Find where the given text appears and provide that cell's center as [x, y] coordinate. 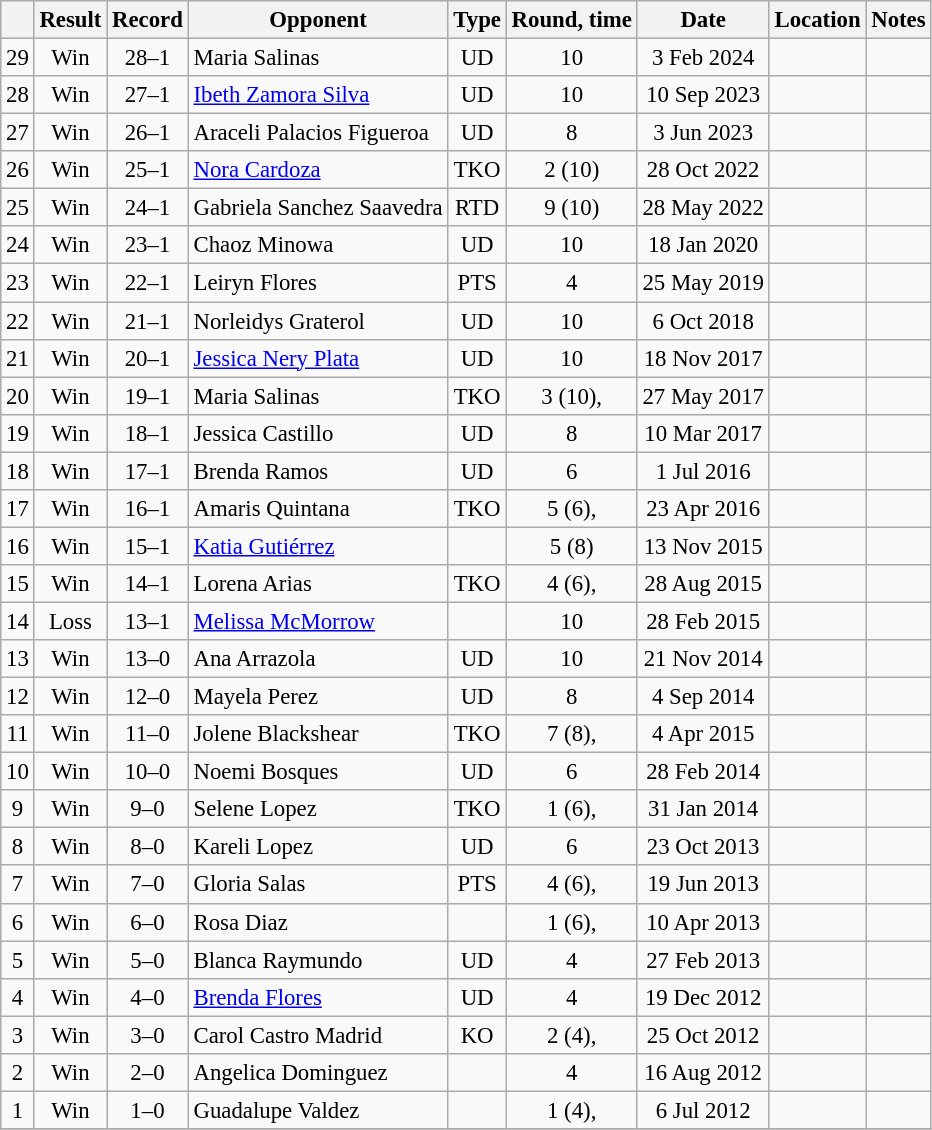
Melissa McMorrow [318, 621]
29 [18, 58]
Araceli Palacios Figueroa [318, 133]
25 May 2019 [703, 283]
3 Feb 2024 [703, 58]
6 Jul 2012 [703, 1110]
4–0 [148, 997]
1–0 [148, 1110]
Gabriela Sanchez Saavedra [318, 208]
5 (8) [572, 546]
5 (6), [572, 509]
Selene Lopez [318, 809]
10 Mar 2017 [703, 433]
21 [18, 358]
Ibeth Zamora Silva [318, 95]
14–1 [148, 584]
Date [703, 20]
Type [477, 20]
31 Jan 2014 [703, 809]
KO [477, 1035]
2 (4), [572, 1035]
28 Feb 2015 [703, 621]
7 [18, 885]
13 Nov 2015 [703, 546]
3 (10), [572, 396]
2–0 [148, 1073]
10 Sep 2023 [703, 95]
27 Feb 2013 [703, 960]
Amaris Quintana [318, 509]
3 [18, 1035]
3–0 [148, 1035]
Round, time [572, 20]
Jessica Nery Plata [318, 358]
Ana Arrazola [318, 659]
27–1 [148, 95]
26–1 [148, 133]
23 Oct 2013 [703, 847]
Notes [898, 20]
5–0 [148, 960]
1 Jul 2016 [703, 471]
2 [18, 1073]
18 [18, 471]
18–1 [148, 433]
24–1 [148, 208]
7 (8), [572, 734]
13–1 [148, 621]
Record [148, 20]
23 [18, 283]
Katia Gutiérrez [318, 546]
21–1 [148, 321]
19 [18, 433]
26 [18, 170]
8–0 [148, 847]
Location [818, 20]
13–0 [148, 659]
Result [70, 20]
28–1 [148, 58]
19 Jun 2013 [703, 885]
28 Oct 2022 [703, 170]
Kareli Lopez [318, 847]
10 Apr 2013 [703, 922]
2 (10) [572, 170]
25 [18, 208]
19–1 [148, 396]
6–0 [148, 922]
15 [18, 584]
23 Apr 2016 [703, 509]
19 Dec 2012 [703, 997]
1 [18, 1110]
3 Jun 2023 [703, 133]
Guadalupe Valdez [318, 1110]
25 Oct 2012 [703, 1035]
20–1 [148, 358]
21 Nov 2014 [703, 659]
9 [18, 809]
28 May 2022 [703, 208]
Mayela Perez [318, 697]
12–0 [148, 697]
4 Apr 2015 [703, 734]
27 [18, 133]
Opponent [318, 20]
16 [18, 546]
15–1 [148, 546]
18 Jan 2020 [703, 245]
23–1 [148, 245]
22–1 [148, 283]
4 Sep 2014 [703, 697]
18 Nov 2017 [703, 358]
17 [18, 509]
12 [18, 697]
27 May 2017 [703, 396]
Nora Cardoza [318, 170]
24 [18, 245]
9 (10) [572, 208]
Rosa Diaz [318, 922]
Leiryn Flores [318, 283]
28 Aug 2015 [703, 584]
Carol Castro Madrid [318, 1035]
Chaoz Minowa [318, 245]
16–1 [148, 509]
11–0 [148, 734]
Brenda Ramos [318, 471]
1 (4), [572, 1110]
7–0 [148, 885]
Gloria Salas [318, 885]
25–1 [148, 170]
RTD [477, 208]
9–0 [148, 809]
10–0 [148, 772]
13 [18, 659]
22 [18, 321]
Brenda Flores [318, 997]
11 [18, 734]
Jessica Castillo [318, 433]
Angelica Dominguez [318, 1073]
Lorena Arias [318, 584]
5 [18, 960]
14 [18, 621]
17–1 [148, 471]
Blanca Raymundo [318, 960]
Norleidys Graterol [318, 321]
Noemi Bosques [318, 772]
6 Oct 2018 [703, 321]
28 Feb 2014 [703, 772]
Jolene Blackshear [318, 734]
Loss [70, 621]
28 [18, 95]
16 Aug 2012 [703, 1073]
20 [18, 396]
